Detect which cell encompasses the target text, then output its (x, y) center coordinate. 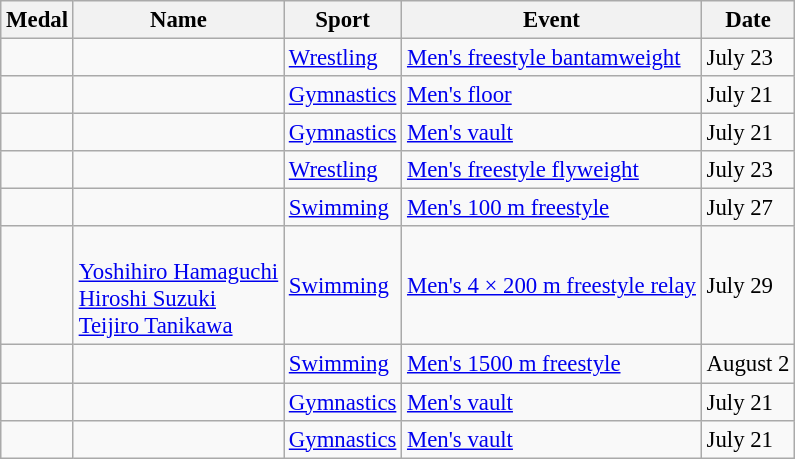
Date (748, 20)
Yoshihiro HamaguchiHiroshi SuzukiTeijiro Tanikawa (178, 286)
Medal (38, 20)
Men's freestyle bantamweight (552, 58)
Men's freestyle flyweight (552, 170)
Men's floor (552, 95)
Event (552, 20)
Sport (343, 20)
Men's 1500 m freestyle (552, 364)
Men's 100 m freestyle (552, 208)
July 27 (748, 208)
August 2 (748, 364)
Men's 4 × 200 m freestyle relay (552, 286)
Name (178, 20)
July 29 (748, 286)
